Locate the cell with the specified text and output its [x, y] center coordinate. 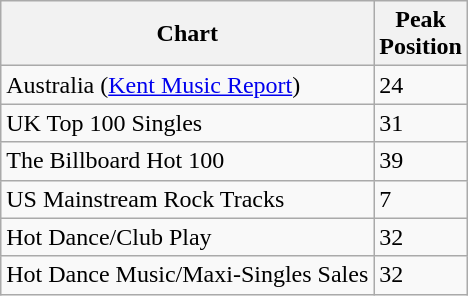
Hot Dance/Club Play [188, 237]
Hot Dance Music/Maxi-Singles Sales [188, 275]
UK Top 100 Singles [188, 123]
The Billboard Hot 100 [188, 161]
Australia (Kent Music Report) [188, 85]
7 [421, 199]
PeakPosition [421, 34]
Chart [188, 34]
US Mainstream Rock Tracks [188, 199]
39 [421, 161]
24 [421, 85]
31 [421, 123]
